Detect which cell encompasses the target text, then output its [X, Y] center coordinate. 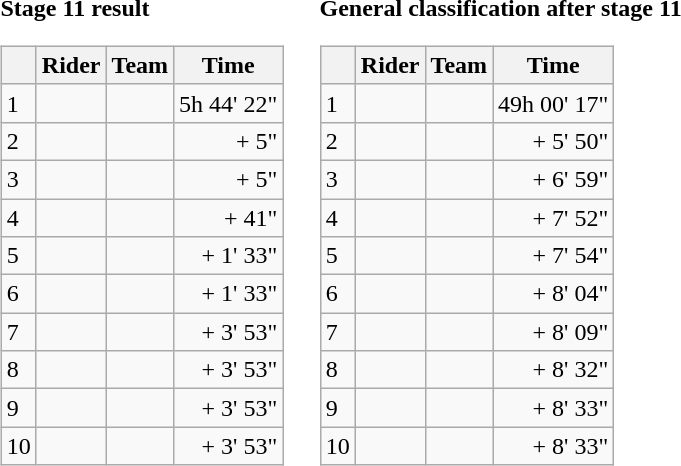
+ 8' 32" [554, 370]
+ 6' 59" [554, 179]
+ 41" [228, 217]
+ 8' 09" [554, 332]
+ 5' 50" [554, 141]
+ 7' 52" [554, 217]
49h 00' 17" [554, 103]
5h 44' 22" [228, 103]
+ 7' 54" [554, 256]
+ 8' 04" [554, 294]
